Provide the (X, Y) coordinate of the cell's center where the given text is located.  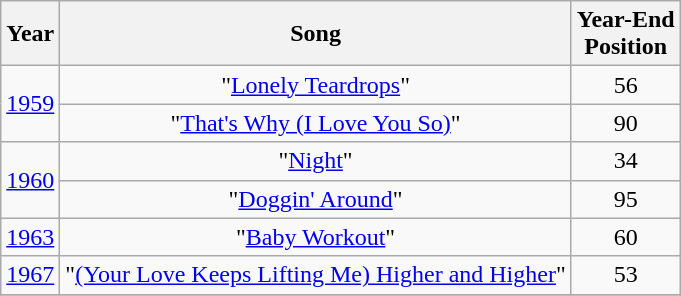
1959 (30, 104)
90 (626, 123)
Year (30, 34)
53 (626, 275)
"That's Why (I Love You So)" (316, 123)
"Lonely Teardrops" (316, 85)
95 (626, 199)
"Doggin' Around" (316, 199)
60 (626, 237)
34 (626, 161)
"(Your Love Keeps Lifting Me) Higher and Higher" (316, 275)
Year-EndPosition (626, 34)
Song (316, 34)
56 (626, 85)
"Night" (316, 161)
"Baby Workout" (316, 237)
1967 (30, 275)
1963 (30, 237)
1960 (30, 180)
